Return (x, y) of the center of cell containing provided text 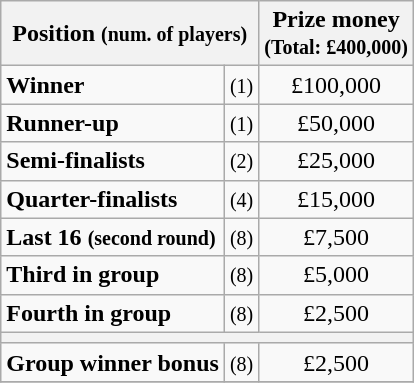
Runner-up (113, 123)
£25,000 (336, 161)
£100,000 (336, 85)
£15,000 (336, 199)
Semi-finalists (113, 161)
(4) (241, 199)
(2) (241, 161)
£50,000 (336, 123)
Third in group (113, 275)
Prize money(Total: £400,000) (336, 34)
£5,000 (336, 275)
£7,500 (336, 237)
Quarter-finalists (113, 199)
Group winner bonus (113, 362)
Fourth in group (113, 313)
Position (num. of players) (130, 34)
Last 16 (second round) (113, 237)
Winner (113, 85)
